Return [x, y] of the center of cell containing provided text 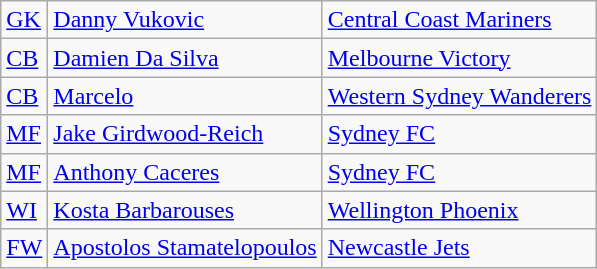
WI [24, 210]
Anthony Caceres [185, 172]
Apostolos Stamatelopoulos [185, 248]
Jake Girdwood-Reich [185, 134]
Wellington Phoenix [460, 210]
Melbourne Victory [460, 58]
Central Coast Mariners [460, 20]
Kosta Barbarouses [185, 210]
Marcelo [185, 96]
Newcastle Jets [460, 248]
GK [24, 20]
Western Sydney Wanderers [460, 96]
Damien Da Silva [185, 58]
FW [24, 248]
Danny Vukovic [185, 20]
